Return (X, Y) of the center of cell containing provided text 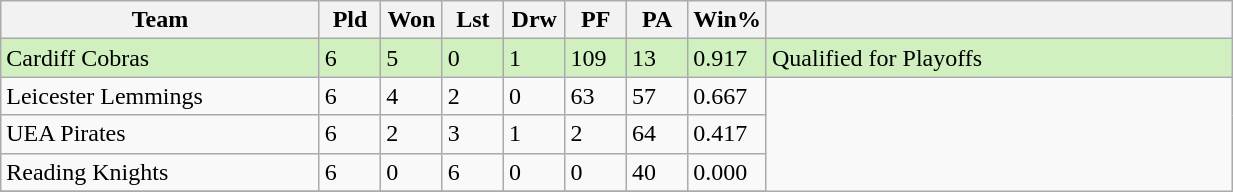
Drw (534, 20)
PA (656, 20)
Win% (728, 20)
4 (412, 96)
64 (656, 134)
0.667 (728, 96)
PF (596, 20)
57 (656, 96)
Won (412, 20)
Cardiff Cobras (160, 58)
Reading Knights (160, 172)
Pld (350, 20)
Lst (472, 20)
13 (656, 58)
5 (412, 58)
63 (596, 96)
UEA Pirates (160, 134)
Qualified for Playoffs (998, 58)
0.917 (728, 58)
109 (596, 58)
Team (160, 20)
3 (472, 134)
0.417 (728, 134)
Leicester Lemmings (160, 96)
40 (656, 172)
0.000 (728, 172)
